Search for the cell housing the specified text and yield its [X, Y] center coordinate. 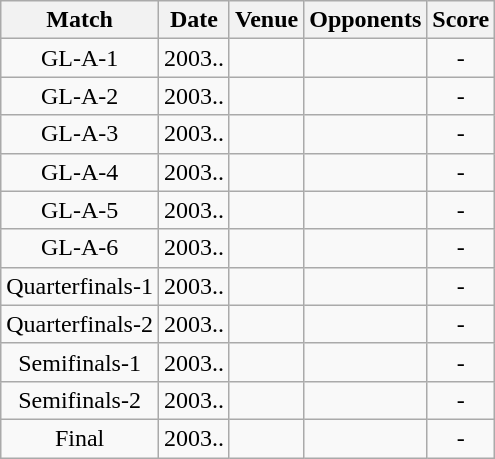
GL-A-3 [80, 134]
Semifinals-1 [80, 362]
Quarterfinals-1 [80, 286]
Semifinals-2 [80, 400]
GL-A-2 [80, 96]
Final [80, 438]
Quarterfinals-2 [80, 324]
Opponents [366, 20]
Date [194, 20]
GL-A-1 [80, 58]
Match [80, 20]
Score [461, 20]
Venue [266, 20]
GL-A-4 [80, 172]
GL-A-5 [80, 210]
GL-A-6 [80, 248]
